Capture the cell that displays the provided text and extract its [x, y] central coordinate. 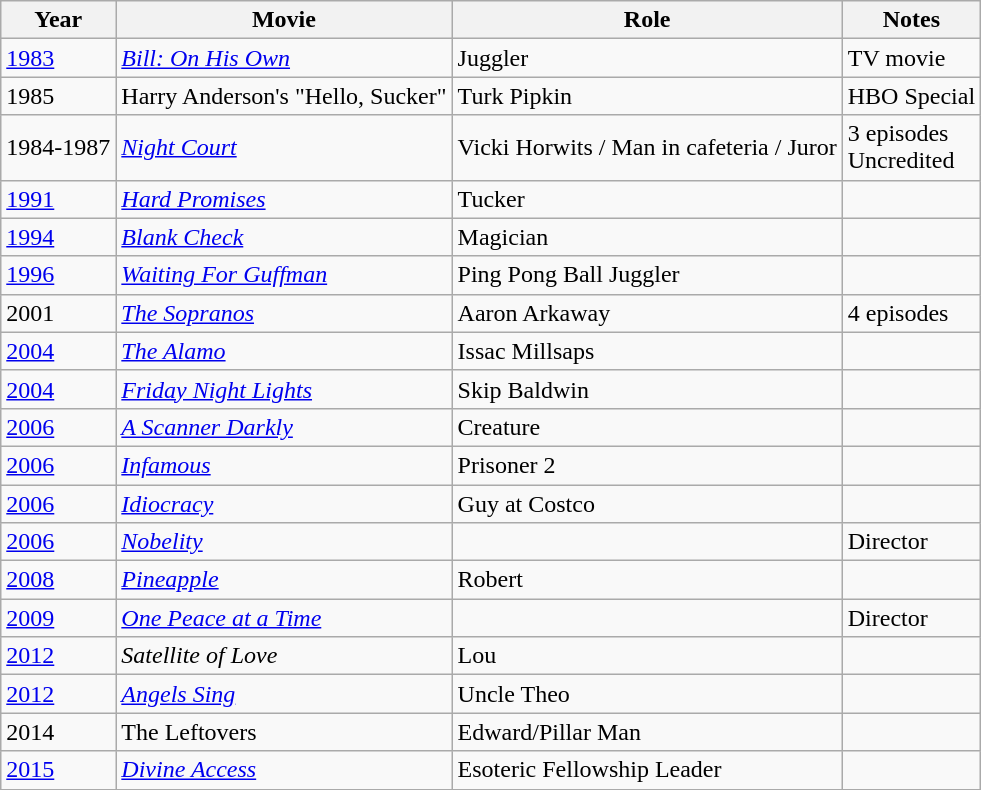
Guy at Costco [647, 503]
2009 [58, 618]
Turk Pipkin [647, 96]
Esoteric Fellowship Leader [647, 770]
Harry Anderson's "Hello, Sucker" [284, 96]
1984-1987 [58, 148]
3 episodesUncredited [911, 148]
Friday Night Lights [284, 389]
1983 [58, 58]
Satellite of Love [284, 656]
Edward/Pillar Man [647, 732]
Year [58, 20]
Lou [647, 656]
Bill: On His Own [284, 58]
HBO Special [911, 96]
Divine Access [284, 770]
2015 [58, 770]
Blank Check [284, 237]
Prisoner 2 [647, 465]
Robert [647, 580]
Waiting For Guffman [284, 275]
1994 [58, 237]
Notes [911, 20]
2001 [58, 313]
One Peace at a Time [284, 618]
1991 [58, 199]
Infamous [284, 465]
1996 [58, 275]
Idiocracy [284, 503]
Aaron Arkaway [647, 313]
Role [647, 20]
1985 [58, 96]
Pineapple [284, 580]
Tucker [647, 199]
TV movie [911, 58]
2008 [58, 580]
Hard Promises [284, 199]
Juggler [647, 58]
Night Court [284, 148]
Issac Millsaps [647, 351]
Magician [647, 237]
4 episodes [911, 313]
Creature [647, 427]
The Leftovers [284, 732]
Uncle Theo [647, 694]
The Alamo [284, 351]
Vicki Horwits / Man in cafeteria / Juror [647, 148]
Angels Sing [284, 694]
2014 [58, 732]
Skip Baldwin [647, 389]
Ping Pong Ball Juggler [647, 275]
A Scanner Darkly [284, 427]
Movie [284, 20]
The Sopranos [284, 313]
Nobelity [284, 542]
